Extract the [x, y] coordinate from the center of the cell holding the provided text.  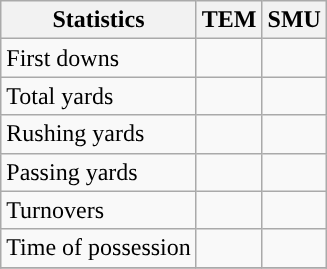
Rushing yards [99, 134]
Total yards [99, 96]
Turnovers [99, 210]
Statistics [99, 20]
Passing yards [99, 172]
SMU [294, 20]
TEM [229, 20]
Time of possession [99, 248]
First downs [99, 58]
